From the cell containing the given text, extract its center point as (X, Y) coordinate. 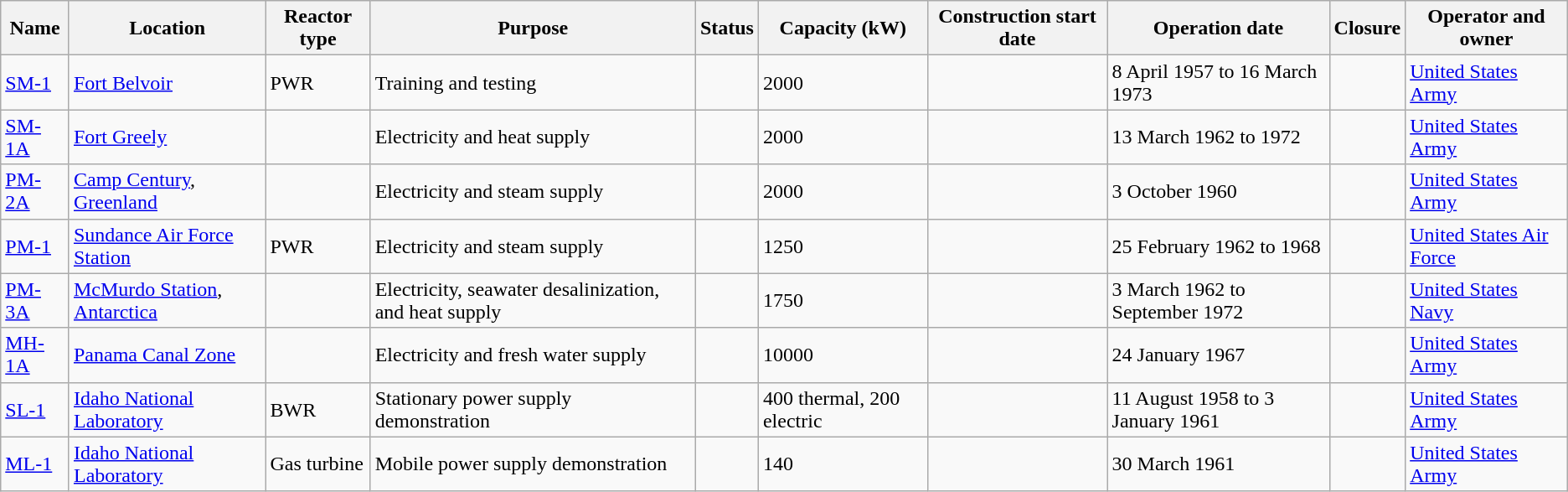
McMurdo Station, Antarctica (167, 300)
30 March 1961 (1218, 464)
400 thermal, 200 electric (843, 409)
United States Navy (1487, 300)
140 (843, 464)
MH-1A (35, 355)
25 February 1962 to 1968 (1218, 246)
Electricity, seawater desalinization, and heat supply (533, 300)
Location (167, 28)
13 March 1962 to 1972 (1218, 137)
10000 (843, 355)
Capacity (kW) (843, 28)
24 January 1967 (1218, 355)
Camp Century, Greenland (167, 191)
Sundance Air Force Station (167, 246)
PM-1 (35, 246)
ML-1 (35, 464)
Status (727, 28)
BWR (318, 409)
Training and testing (533, 82)
PM-3A (35, 300)
Fort Greely (167, 137)
Panama Canal Zone (167, 355)
SM-1A (35, 137)
SL-1 (35, 409)
PM-2A (35, 191)
Stationary power supply demonstration (533, 409)
United States Air Force (1487, 246)
Reactor type (318, 28)
Fort Belvoir (167, 82)
Construction start date (1017, 28)
Electricity and fresh water supply (533, 355)
Name (35, 28)
11 August 1958 to 3 January 1961 (1218, 409)
3 March 1962 to September 1972 (1218, 300)
SM-1 (35, 82)
Electricity and heat supply (533, 137)
3 October 1960 (1218, 191)
Mobile power supply demonstration (533, 464)
Gas turbine (318, 464)
1250 (843, 246)
Operator and owner (1487, 28)
Operation date (1218, 28)
Purpose (533, 28)
Closure (1367, 28)
1750 (843, 300)
8 April 1957 to 16 March 1973 (1218, 82)
